Scan for the cell matching the given text and deliver its (X, Y) coordinate at center. 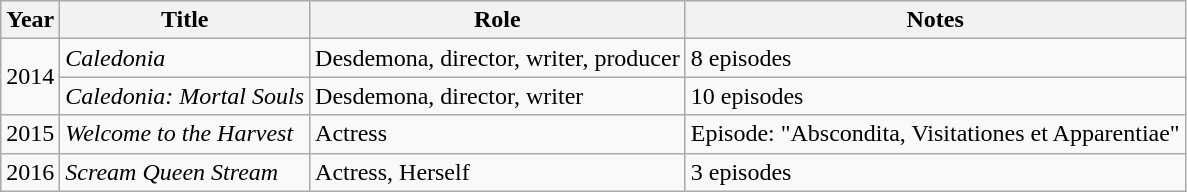
Year (30, 20)
3 episodes (935, 172)
8 episodes (935, 58)
Desdemona, director, writer (498, 96)
Actress, Herself (498, 172)
2016 (30, 172)
Role (498, 20)
Actress (498, 134)
Caledonia: Mortal Souls (185, 96)
Notes (935, 20)
2014 (30, 77)
Welcome to the Harvest (185, 134)
10 episodes (935, 96)
Episode: "Abscondita, Visitationes et Apparentiae" (935, 134)
Title (185, 20)
Scream Queen Stream (185, 172)
Desdemona, director, writer, producer (498, 58)
2015 (30, 134)
Caledonia (185, 58)
